Search for the cell housing the specified text and yield its [x, y] center coordinate. 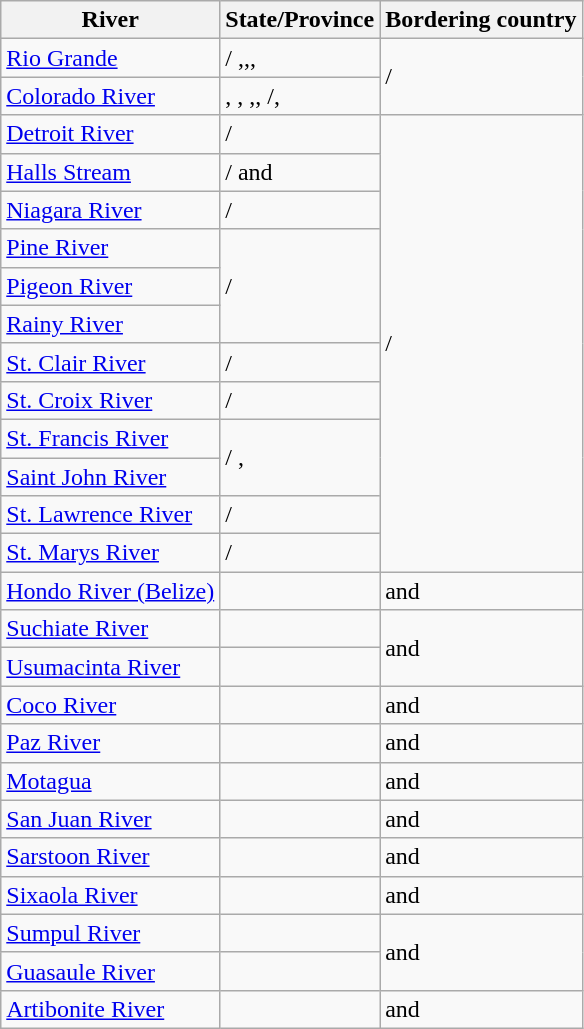
Coco River [110, 705]
Niagara River [110, 210]
Sixaola River [110, 895]
St. Marys River [110, 553]
Pigeon River [110, 286]
San Juan River [110, 819]
St. Croix River [110, 400]
Motagua [110, 781]
/ and [300, 172]
Saint John River [110, 477]
Detroit River [110, 134]
State/Province [300, 20]
Halls Stream [110, 172]
, , ,, /, [300, 96]
Sarstoon River [110, 857]
/ , [300, 457]
/ ,,, [300, 58]
Paz River [110, 743]
Artibonite River [110, 1009]
Sumpul River [110, 933]
Suchiate River [110, 629]
Pine River [110, 248]
Colorado River [110, 96]
St. Francis River [110, 438]
Rio Grande [110, 58]
St. Clair River [110, 362]
St. Lawrence River [110, 515]
Usumacinta River [110, 667]
River [110, 20]
Guasaule River [110, 971]
Rainy River [110, 324]
Bordering country [481, 20]
Hondo River (Belize) [110, 591]
